Extract the [X, Y] coordinate from the center of the cell holding the provided text.  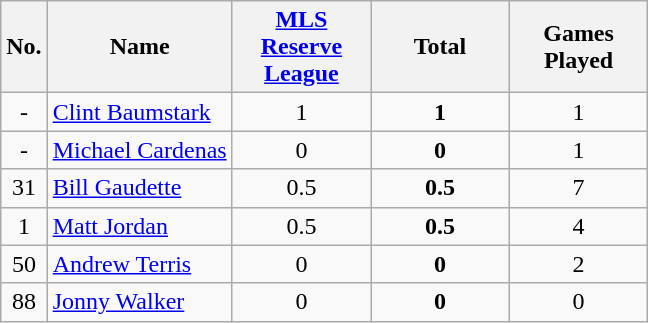
4 [578, 226]
Matt Jordan [140, 226]
88 [24, 302]
MLS Reserve League [302, 47]
Total [440, 47]
Michael Cardenas [140, 150]
Name [140, 47]
31 [24, 188]
2 [578, 264]
Clint Baumstark [140, 112]
7 [578, 188]
Bill Gaudette [140, 188]
No. [24, 47]
Jonny Walker [140, 302]
50 [24, 264]
Games Played [578, 47]
Andrew Terris [140, 264]
